From the cell containing the given text, extract its center point as (X, Y) coordinate. 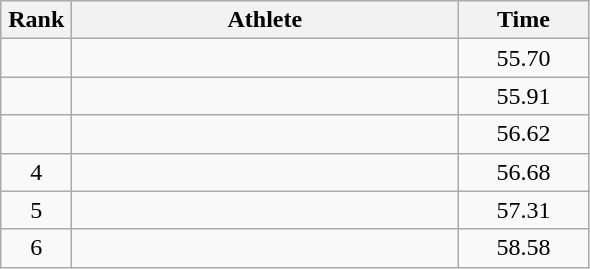
6 (36, 248)
56.68 (524, 172)
Time (524, 20)
57.31 (524, 210)
Athlete (265, 20)
55.70 (524, 58)
56.62 (524, 134)
Rank (36, 20)
55.91 (524, 96)
5 (36, 210)
58.58 (524, 248)
4 (36, 172)
